Locate the cell with the specified text and output its (x, y) center coordinate. 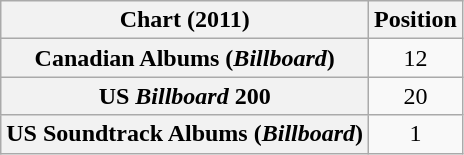
Canadian Albums (Billboard) (185, 58)
Position (416, 20)
12 (416, 58)
Chart (2011) (185, 20)
US Billboard 200 (185, 96)
1 (416, 134)
US Soundtrack Albums (Billboard) (185, 134)
20 (416, 96)
